For the text-containing cell, return its midpoint in [X, Y] coordinate format. 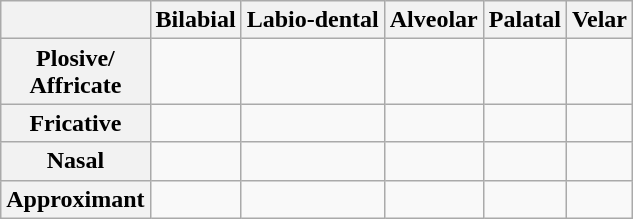
Bilabial [196, 20]
Fricative [76, 123]
Nasal [76, 161]
Velar [599, 20]
Plosive/Affricate [76, 72]
Palatal [524, 20]
Approximant [76, 199]
Labio-dental [312, 20]
Alveolar [434, 20]
